For the text-containing cell, return its midpoint in [x, y] coordinate format. 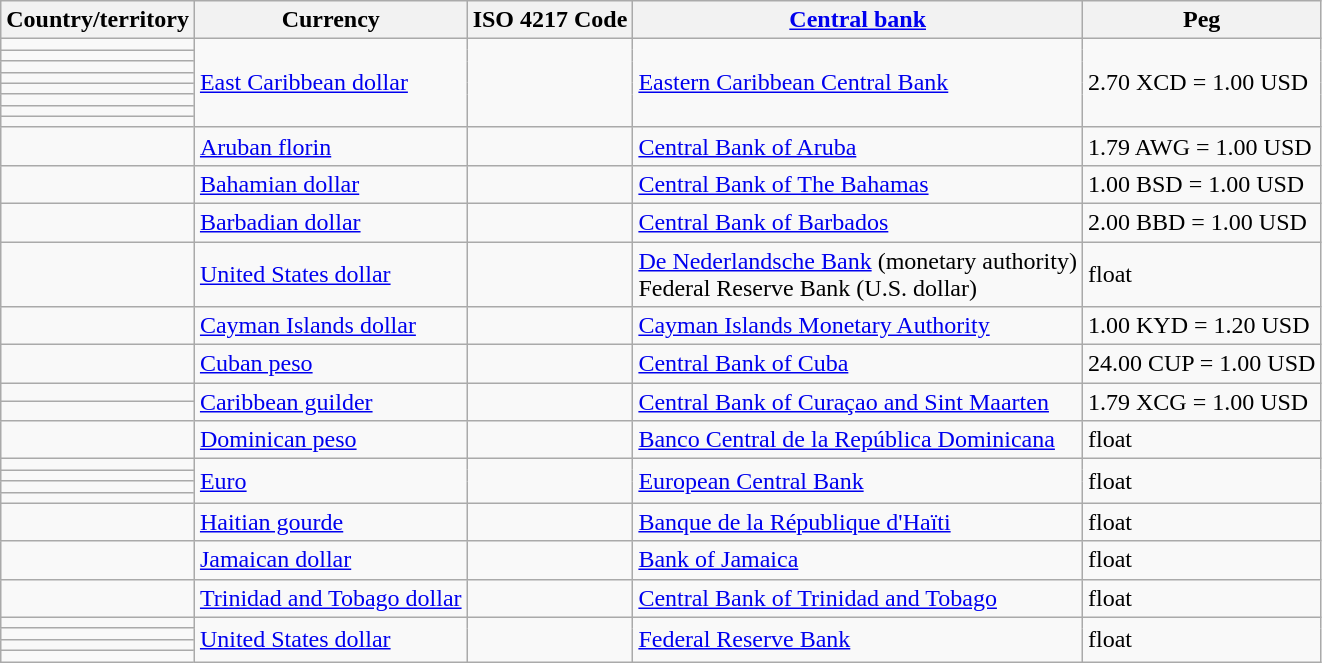
Currency [330, 20]
1.79 AWG = 1.00 USD [1201, 146]
2.70 XCD = 1.00 USD [1201, 83]
Central Bank of Cuba [858, 364]
Central Bank of The Bahamas [858, 184]
Aruban florin [330, 146]
Country/territory [98, 20]
1.00 KYD = 1.20 USD [1201, 326]
Trinidad and Tobago dollar [330, 598]
1.79 XCG = 1.00 USD [1201, 402]
Banco Central de la República Dominicana [858, 440]
Dominican peso [330, 440]
Central bank [858, 20]
24.00 CUP = 1.00 USD [1201, 364]
Cayman Islands dollar [330, 326]
Jamaican dollar [330, 560]
East Caribbean dollar [330, 83]
Bank of Jamaica [858, 560]
Banque de la République d'Haïti [858, 522]
Central Bank of Aruba [858, 146]
Eastern Caribbean Central Bank [858, 83]
Caribbean guilder [330, 402]
Haitian gourde [330, 522]
Cayman Islands Monetary Authority [858, 326]
European Central Bank [858, 481]
Barbadian dollar [330, 222]
Federal Reserve Bank [858, 639]
Euro [330, 481]
De Nederlandsche Bank (monetary authority)Federal Reserve Bank (U.S. dollar) [858, 274]
Central Bank of Curaçao and Sint Maarten [858, 402]
Cuban peso [330, 364]
Central Bank of Barbados [858, 222]
Peg [1201, 20]
Central Bank of Trinidad and Tobago [858, 598]
2.00 BBD = 1.00 USD [1201, 222]
ISO 4217 Code [550, 20]
1.00 BSD = 1.00 USD [1201, 184]
Bahamian dollar [330, 184]
